Extract the [x, y] coordinate from the center of the cell holding the provided text.  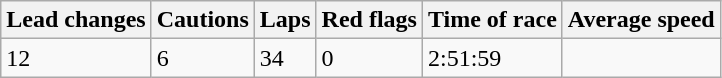
Lead changes [76, 20]
6 [202, 58]
Red flags [369, 20]
Time of race [492, 20]
Cautions [202, 20]
2:51:59 [492, 58]
Laps [285, 20]
Average speed [641, 20]
34 [285, 58]
12 [76, 58]
0 [369, 58]
